For the text-containing cell, return its midpoint in (X, Y) coordinate format. 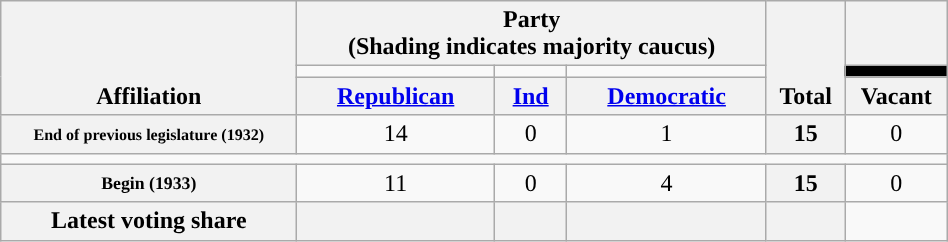
1 (666, 134)
Latest voting share (149, 221)
Ind (530, 96)
End of previous legislature (1932) (149, 134)
Democratic (666, 96)
Vacant (896, 96)
14 (396, 134)
Begin (1933) (149, 183)
Republican (396, 96)
4 (666, 183)
11 (396, 183)
Affiliation (149, 58)
Total (806, 58)
Party (Shading indicates majority caucus) (532, 34)
